Identify which cell holds the provided text, then report its (x, y) central coordinate. 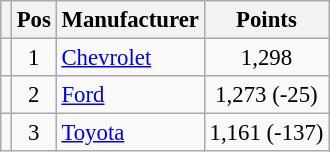
1,273 (-25) (266, 95)
Ford (130, 95)
1,161 (-137) (266, 133)
Pos (34, 20)
3 (34, 133)
1,298 (266, 58)
Manufacturer (130, 20)
1 (34, 58)
Points (266, 20)
Chevrolet (130, 58)
2 (34, 95)
Toyota (130, 133)
